For the text-containing cell, return its midpoint in [X, Y] coordinate format. 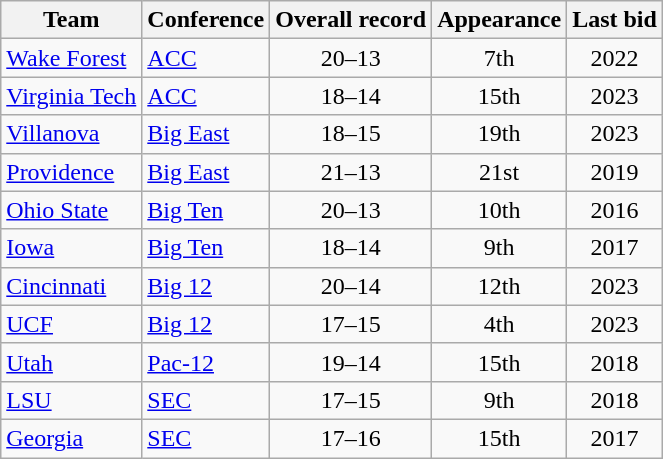
18–15 [351, 134]
19–14 [351, 362]
2016 [615, 210]
Conference [206, 20]
Georgia [72, 438]
Overall record [351, 20]
2019 [615, 172]
UCF [72, 324]
2022 [615, 58]
Appearance [500, 20]
7th [500, 58]
Team [72, 20]
Providence [72, 172]
12th [500, 286]
Wake Forest [72, 58]
Virginia Tech [72, 96]
Last bid [615, 20]
10th [500, 210]
20–14 [351, 286]
Ohio State [72, 210]
19th [500, 134]
Pac-12 [206, 362]
Utah [72, 362]
Iowa [72, 248]
21–13 [351, 172]
LSU [72, 400]
17–16 [351, 438]
Cincinnati [72, 286]
Villanova [72, 134]
4th [500, 324]
21st [500, 172]
